Search for the cell housing the specified text and yield its [x, y] center coordinate. 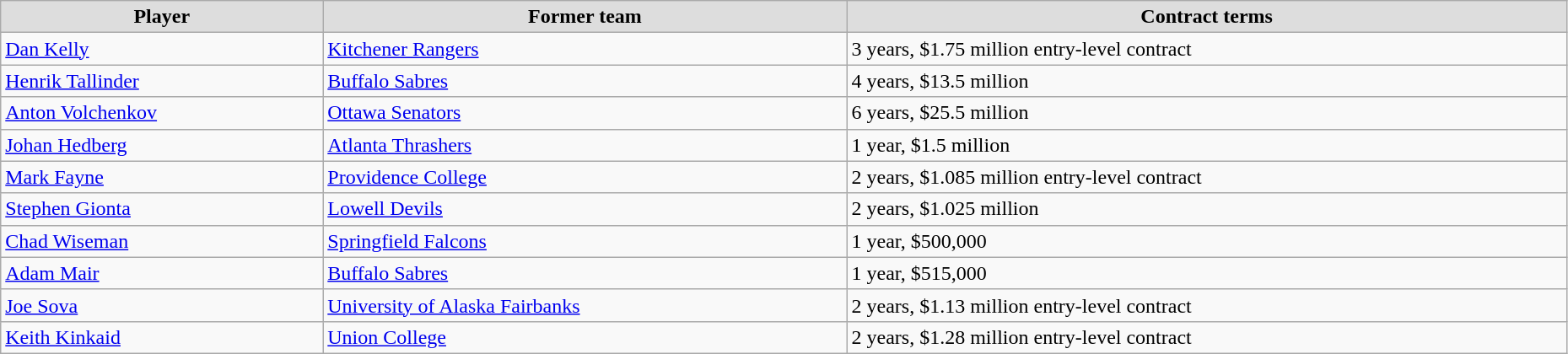
Chad Wiseman [162, 241]
6 years, $25.5 million [1206, 113]
Former team [585, 17]
Atlanta Thrashers [585, 145]
1 year, $500,000 [1206, 241]
2 years, $1.085 million entry-level contract [1206, 177]
Mark Fayne [162, 177]
2 years, $1.025 million [1206, 209]
Providence College [585, 177]
Johan Hedberg [162, 145]
Union College [585, 337]
Kitchener Rangers [585, 49]
Anton Volchenkov [162, 113]
Ottawa Senators [585, 113]
Keith Kinkaid [162, 337]
Lowell Devils [585, 209]
Springfield Falcons [585, 241]
Henrik Tallinder [162, 81]
3 years, $1.75 million entry-level contract [1206, 49]
4 years, $13.5 million [1206, 81]
Dan Kelly [162, 49]
1 year, $1.5 million [1206, 145]
2 years, $1.28 million entry-level contract [1206, 337]
Joe Sova [162, 305]
Stephen Gionta [162, 209]
Contract terms [1206, 17]
2 years, $1.13 million entry-level contract [1206, 305]
University of Alaska Fairbanks [585, 305]
Player [162, 17]
Adam Mair [162, 273]
1 year, $515,000 [1206, 273]
